Output the (x, y) coordinate of the center of the cell containing the given text.  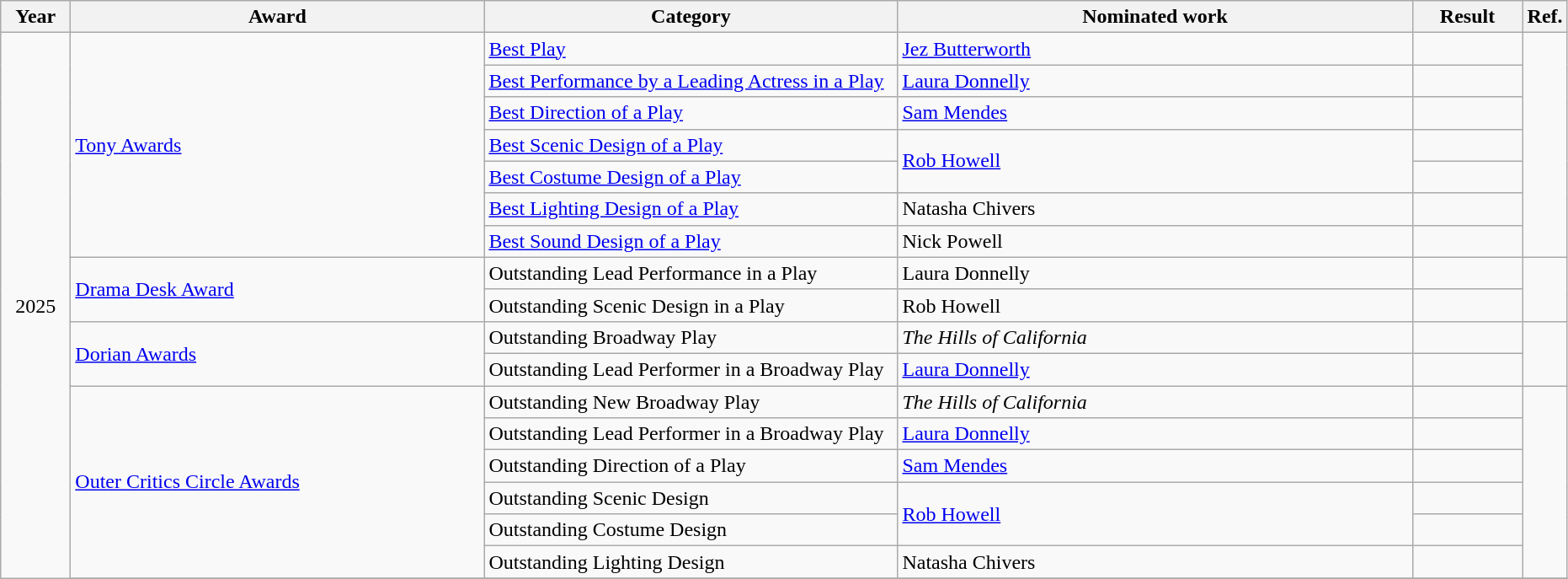
Outstanding Direction of a Play (691, 466)
Best Costume Design of a Play (691, 177)
Best Lighting Design of a Play (691, 209)
Outstanding Scenic Design in a Play (691, 305)
Year (35, 17)
2025 (35, 305)
Nick Powell (1155, 241)
Outer Critics Circle Awards (278, 482)
Category (691, 17)
Outstanding Lighting Design (691, 562)
Best Play (691, 49)
Result (1467, 17)
Outstanding Broadway Play (691, 337)
Award (278, 17)
Tony Awards (278, 145)
Best Scenic Design of a Play (691, 145)
Dorian Awards (278, 353)
Outstanding New Broadway Play (691, 402)
Best Performance by a Leading Actress in a Play (691, 81)
Outstanding Lead Performance in a Play (691, 273)
Nominated work (1155, 17)
Jez Butterworth (1155, 49)
Outstanding Costume Design (691, 530)
Best Sound Design of a Play (691, 241)
Ref. (1544, 17)
Drama Desk Award (278, 289)
Outstanding Scenic Design (691, 498)
Best Direction of a Play (691, 113)
